Return the (x, y) coordinate for the center point of the cell that contains the specified text.  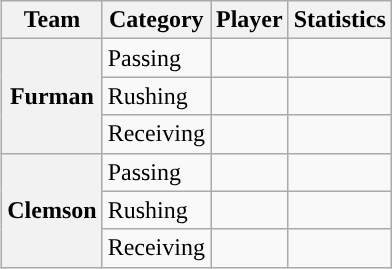
Category (156, 20)
Team (52, 20)
Furman (52, 96)
Clemson (52, 210)
Statistics (340, 20)
Player (249, 20)
